Determine the [X, Y] coordinate at the center of the cell enclosing the given text.  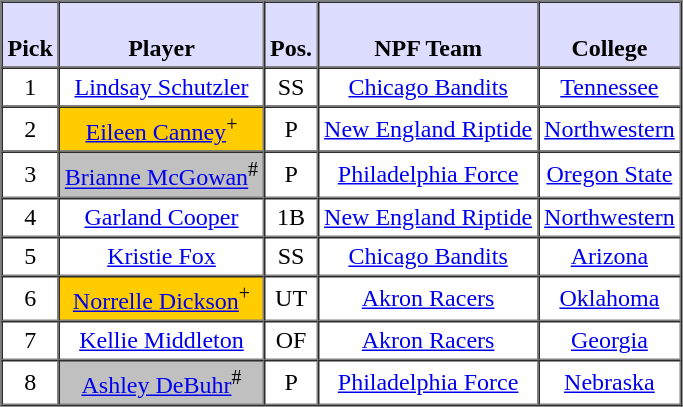
OF [291, 340]
1 [30, 88]
8 [30, 382]
Lindsay Schutzler [162, 88]
2 [30, 128]
UT [291, 298]
Player [162, 35]
1B [291, 216]
Arizona [610, 256]
7 [30, 340]
NPF Team [428, 35]
College [610, 35]
Ashley DeBuhr# [162, 382]
Kristie Fox [162, 256]
3 [30, 174]
Eileen Canney+ [162, 128]
Oklahoma [610, 298]
Garland Cooper [162, 216]
Georgia [610, 340]
Tennessee [610, 88]
Oregon State [610, 174]
4 [30, 216]
Nebraska [610, 382]
Brianne McGowan# [162, 174]
Kellie Middleton [162, 340]
Norrelle Dickson+ [162, 298]
5 [30, 256]
Pick [30, 35]
Pos. [291, 35]
6 [30, 298]
